Return the (x, y) coordinate for the center point of the cell that contains the specified text.  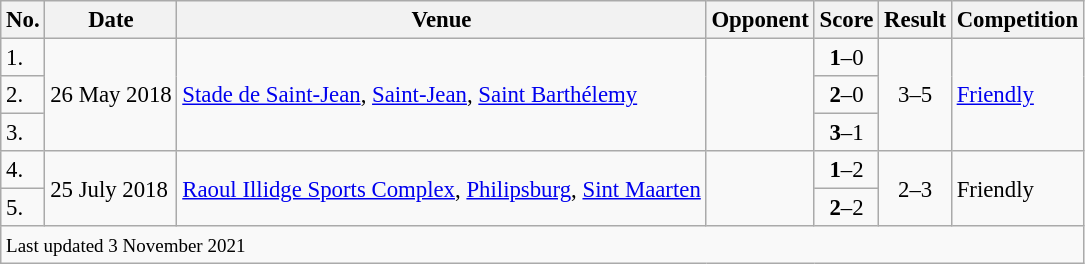
4. (23, 170)
Competition (1017, 20)
Result (916, 20)
No. (23, 20)
2–3 (916, 188)
25 July 2018 (111, 188)
3–5 (916, 96)
1. (23, 58)
Score (846, 20)
1–2 (846, 170)
Opponent (760, 20)
3. (23, 133)
5. (23, 208)
Raoul Illidge Sports Complex, Philipsburg, Sint Maarten (442, 188)
1–0 (846, 58)
Stade de Saint-Jean, Saint-Jean, Saint Barthélemy (442, 96)
Venue (442, 20)
2–0 (846, 95)
Last updated 3 November 2021 (542, 245)
26 May 2018 (111, 96)
3–1 (846, 133)
2. (23, 95)
Date (111, 20)
2–2 (846, 208)
